Find where the given text appears and provide that cell's center as [X, Y] coordinate. 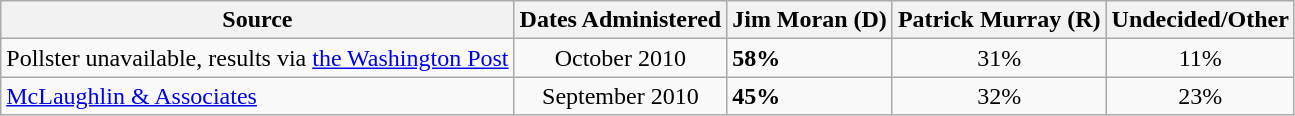
11% [1200, 58]
58% [810, 58]
Jim Moran (D) [810, 20]
September 2010 [620, 96]
Undecided/Other [1200, 20]
45% [810, 96]
Patrick Murray (R) [999, 20]
Pollster unavailable, results via the Washington Post [258, 58]
October 2010 [620, 58]
31% [999, 58]
McLaughlin & Associates [258, 96]
32% [999, 96]
Source [258, 20]
23% [1200, 96]
Dates Administered [620, 20]
